Find where the given text appears and provide that cell's center as [X, Y] coordinate. 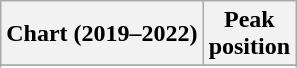
Chart (2019–2022) [102, 34]
Peakposition [249, 34]
